Provide the (X, Y) coordinate of the cell's center where the given text is located.  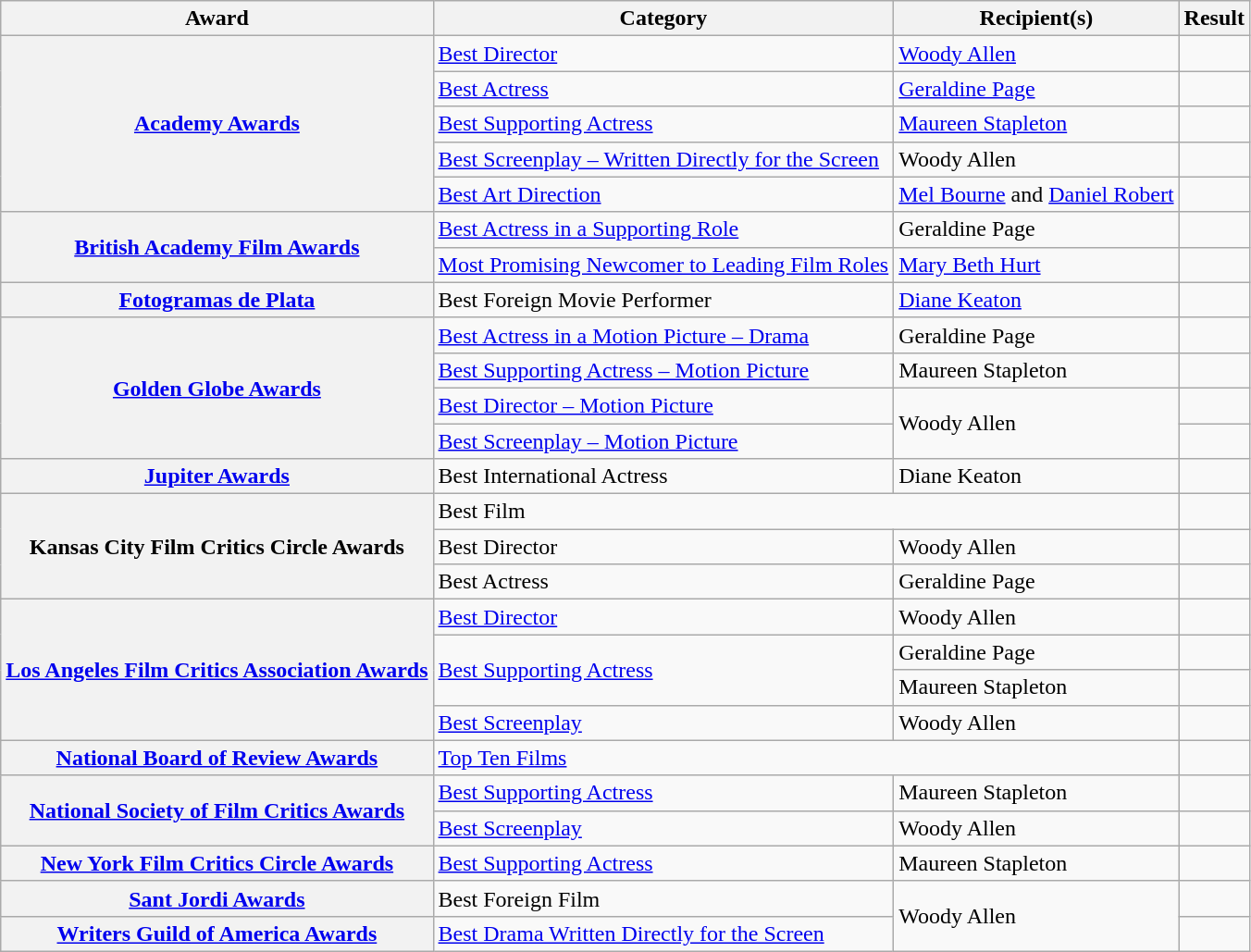
Sant Jordi Awards (217, 898)
National Society of Film Critics Awards (217, 810)
Los Angeles Film Critics Association Awards (217, 670)
Best Director – Motion Picture (663, 405)
Top Ten Films (806, 758)
Most Promising Newcomer to Leading Film Roles (663, 265)
Best Screenplay – Written Directly for the Screen (663, 159)
Best Drama Written Directly for the Screen (663, 933)
Best Screenplay – Motion Picture (663, 441)
New York Film Critics Circle Awards (217, 863)
Best Art Direction (663, 194)
Result (1214, 19)
Best Actress in a Motion Picture – Drama (663, 335)
Golden Globe Awards (217, 388)
Mary Beth Hurt (1036, 265)
Best International Actress (663, 476)
Best Film (806, 512)
Jupiter Awards (217, 476)
Best Supporting Actress – Motion Picture (663, 370)
Fotogramas de Plata (217, 300)
Best Actress in a Supporting Role (663, 229)
Academy Awards (217, 124)
Kansas City Film Critics Circle Awards (217, 547)
Recipient(s) (1036, 19)
British Academy Film Awards (217, 247)
Mel Bourne and Daniel Robert (1036, 194)
National Board of Review Awards (217, 758)
Award (217, 19)
Category (663, 19)
Best Foreign Film (663, 898)
Writers Guild of America Awards (217, 933)
Best Foreign Movie Performer (663, 300)
